For the text-containing cell, return its midpoint in [X, Y] coordinate format. 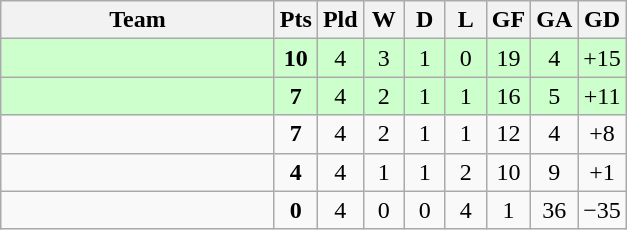
+15 [602, 58]
3 [384, 58]
16 [508, 96]
9 [554, 172]
+11 [602, 96]
19 [508, 58]
GF [508, 20]
D [424, 20]
−35 [602, 210]
5 [554, 96]
Pts [296, 20]
36 [554, 210]
W [384, 20]
Team [138, 20]
Pld [340, 20]
+8 [602, 134]
GA [554, 20]
12 [508, 134]
L [466, 20]
+1 [602, 172]
GD [602, 20]
